Return the (x, y) coordinate for the center point of the cell that contains the specified text.  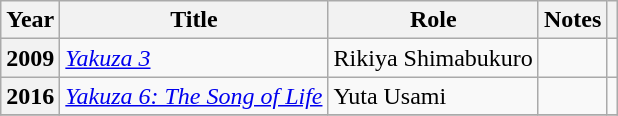
Notes (572, 20)
Role (433, 20)
Yakuza 6: The Song of Life (194, 96)
2016 (30, 96)
Year (30, 20)
2009 (30, 58)
Title (194, 20)
Yuta Usami (433, 96)
Yakuza 3 (194, 58)
Rikiya Shimabukuro (433, 58)
